Extract the (X, Y) coordinate from the center of the cell holding the provided text.  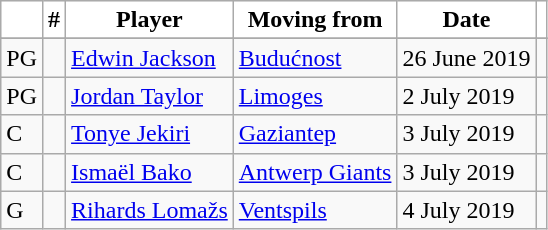
Date (466, 20)
Moving from (315, 20)
# (54, 20)
26 June 2019 (466, 58)
2 July 2019 (466, 96)
Ventspils (315, 210)
Limoges (315, 96)
Tonye Jekiri (150, 134)
4 July 2019 (466, 210)
Rihards Lomažs (150, 210)
Jordan Taylor (150, 96)
Antwerp Giants (315, 172)
Budućnost (315, 58)
Player (150, 20)
G (22, 210)
Ismaël Bako (150, 172)
Gaziantep (315, 134)
Edwin Jackson (150, 58)
